Return the [x, y] coordinate for the center point of the cell that contains the specified text.  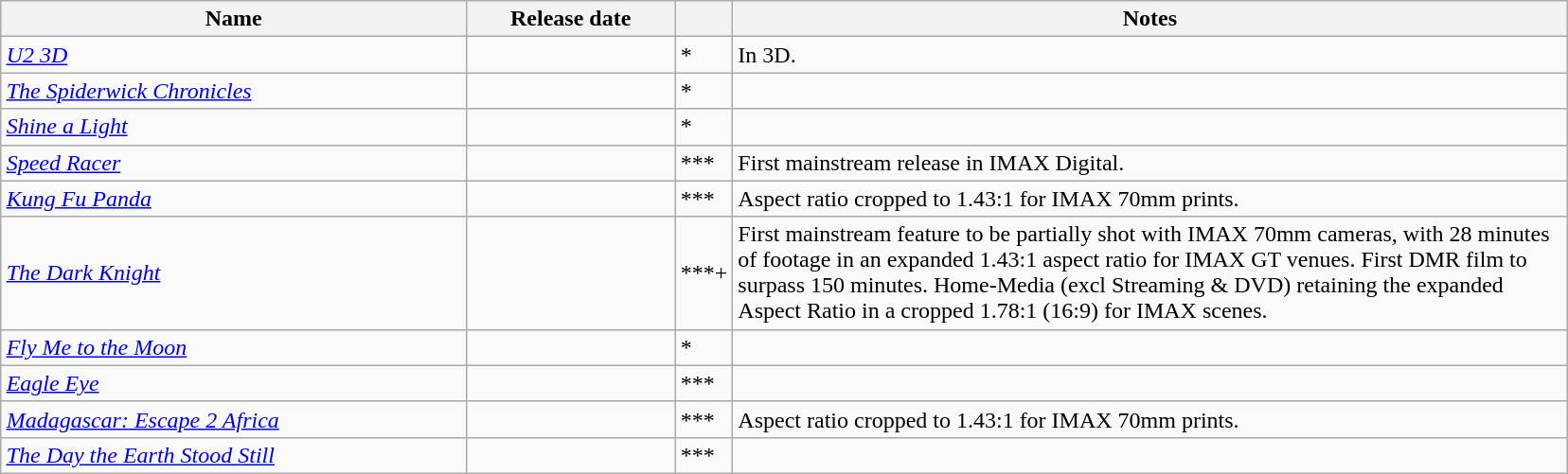
Madagascar: Escape 2 Africa [233, 419]
Shine a Light [233, 127]
Fly Me to the Moon [233, 347]
The Spiderwick Chronicles [233, 91]
The Day the Earth Stood Still [233, 455]
Name [233, 19]
The Dark Knight [233, 272]
U2 3D [233, 55]
Notes [1149, 19]
Eagle Eye [233, 383]
Speed Racer [233, 163]
Kung Fu Panda [233, 199]
First mainstream release in IMAX Digital. [1149, 163]
Release date [570, 19]
In 3D. [1149, 55]
***+ [704, 272]
